Search for the cell housing the specified text and yield its [X, Y] center coordinate. 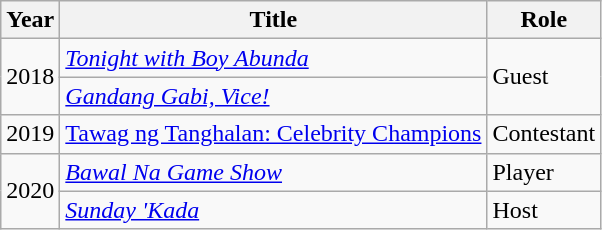
Year [30, 20]
Tawag ng Tanghalan: Celebrity Champions [274, 134]
2019 [30, 134]
Host [544, 210]
Tonight with Boy Abunda [274, 58]
Sunday 'Kada [274, 210]
2020 [30, 191]
Guest [544, 77]
Player [544, 172]
Bawal Na Game Show [274, 172]
Role [544, 20]
Gandang Gabi, Vice! [274, 96]
2018 [30, 77]
Contestant [544, 134]
Title [274, 20]
